Return [X, Y] of the center of cell containing provided text 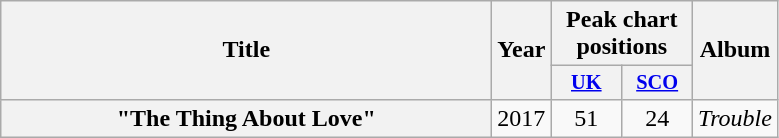
Year [522, 50]
Peak chart positions [622, 34]
2017 [522, 118]
SCO [658, 83]
Title [246, 50]
"The Thing About Love" [246, 118]
UK [586, 83]
24 [658, 118]
51 [586, 118]
Album [736, 50]
Trouble [736, 118]
